Find where the given text appears and provide that cell's center as [x, y] coordinate. 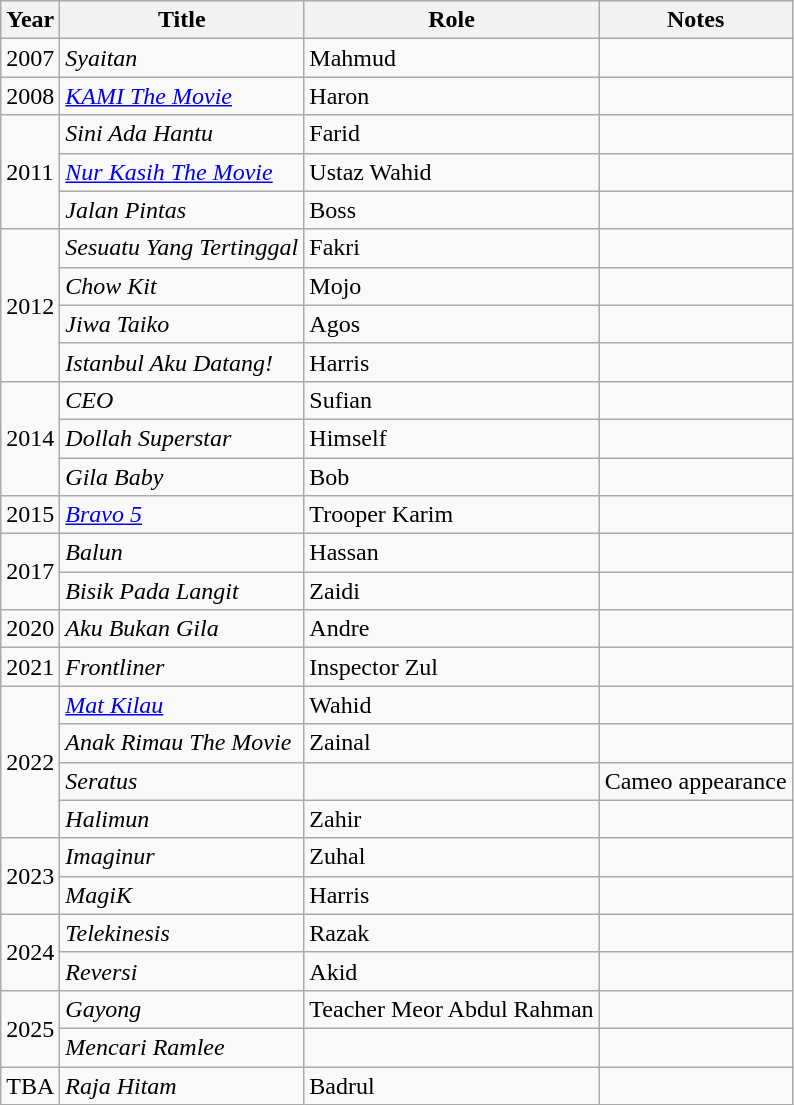
2023 [30, 876]
Mat Kilau [182, 705]
Haron [452, 96]
Farid [452, 134]
Badrul [452, 1085]
Gila Baby [182, 477]
Sufian [452, 400]
Fakri [452, 248]
Zuhal [452, 857]
2024 [30, 952]
Frontliner [182, 667]
Mojo [452, 286]
2012 [30, 305]
Hassan [452, 553]
Anak Rimau The Movie [182, 743]
Trooper Karim [452, 515]
Year [30, 20]
Sesuatu Yang Tertinggal [182, 248]
2017 [30, 572]
Seratus [182, 781]
Istanbul Aku Datang! [182, 362]
Zahir [452, 819]
Wahid [452, 705]
Imaginur [182, 857]
Teacher Meor Abdul Rahman [452, 1009]
TBA [30, 1085]
Himself [452, 438]
Jiwa Taiko [182, 324]
Zainal [452, 743]
2008 [30, 96]
2021 [30, 667]
Chow Kit [182, 286]
Role [452, 20]
2015 [30, 515]
Bisik Pada Langit [182, 591]
Boss [452, 210]
2007 [30, 58]
2025 [30, 1028]
Title [182, 20]
Bob [452, 477]
Agos [452, 324]
Syaitan [182, 58]
Aku Bukan Gila [182, 629]
2014 [30, 438]
Akid [452, 971]
Mencari Ramlee [182, 1047]
Inspector Zul [452, 667]
Zaidi [452, 591]
2022 [30, 762]
Halimun [182, 819]
2011 [30, 172]
Nur Kasih The Movie [182, 172]
Raja Hitam [182, 1085]
Jalan Pintas [182, 210]
Notes [696, 20]
Cameo appearance [696, 781]
Gayong [182, 1009]
Balun [182, 553]
CEO [182, 400]
Razak [452, 933]
Ustaz Wahid [452, 172]
Andre [452, 629]
Mahmud [452, 58]
Bravo 5 [182, 515]
KAMI The Movie [182, 96]
Telekinesis [182, 933]
2020 [30, 629]
Dollah Superstar [182, 438]
MagiK [182, 895]
Sini Ada Hantu [182, 134]
Reversi [182, 971]
